Find where the given text appears and provide that cell's center as [X, Y] coordinate. 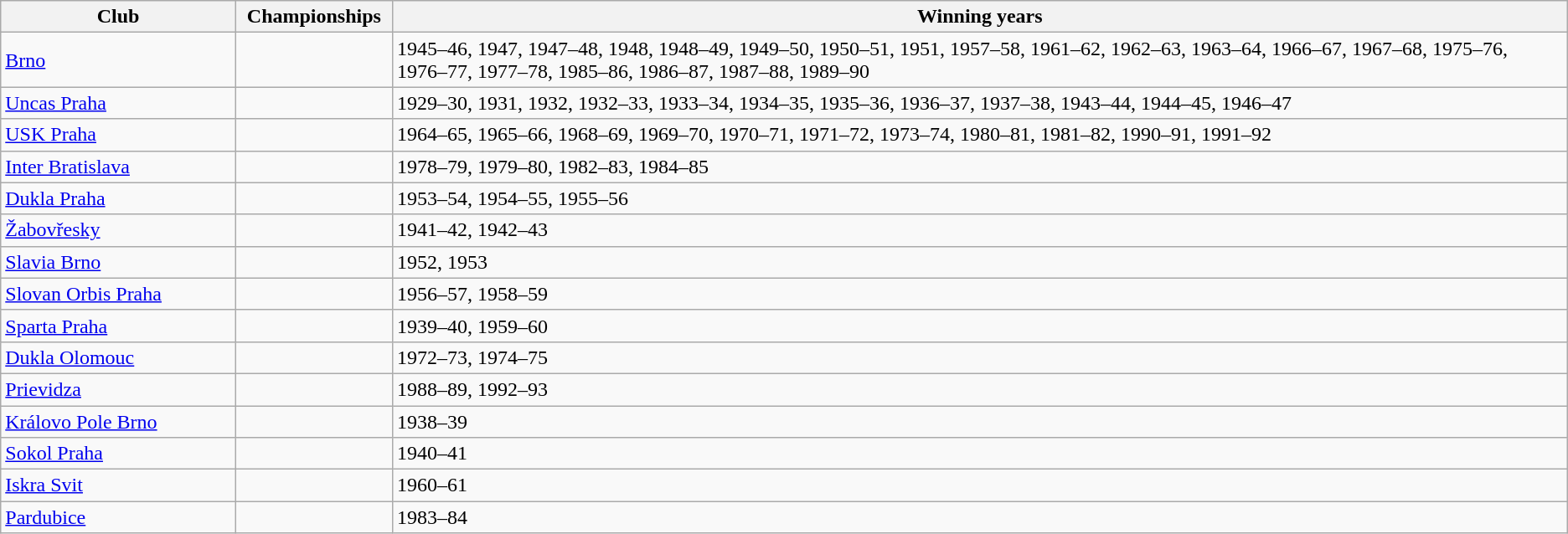
1953–54, 1954–55, 1955–56 [980, 198]
1983–84 [980, 517]
1941–42, 1942–43 [980, 230]
1972–73, 1974–75 [980, 357]
1929–30, 1931, 1932, 1932–33, 1933–34, 1934–35, 1935–36, 1936–37, 1937–38, 1943–44, 1944–45, 1946–47 [980, 103]
1940–41 [980, 454]
Slovan Orbis Praha [119, 294]
Sparta Praha [119, 326]
Club [119, 17]
Prievidza [119, 389]
1938–39 [980, 421]
1978–79, 1979–80, 1982–83, 1984–85 [980, 167]
Uncas Praha [119, 103]
Sokol Praha [119, 454]
1939–40, 1959–60 [980, 326]
1964–65, 1965–66, 1968–69, 1969–70, 1970–71, 1971–72, 1973–74, 1980–81, 1981–82, 1990–91, 1991–92 [980, 135]
Dukla Olomouc [119, 357]
Pardubice [119, 517]
Winning years [980, 17]
1988–89, 1992–93 [980, 389]
USK Praha [119, 135]
1960–61 [980, 485]
Dukla Praha [119, 198]
1952, 1953 [980, 262]
1956–57, 1958–59 [980, 294]
Championships [313, 17]
Žabovřesky [119, 230]
Brno [119, 60]
Inter Bratislava [119, 167]
Královo Pole Brno [119, 421]
Slavia Brno [119, 262]
Iskra Svit [119, 485]
